Identify which cell holds the provided text, then report its (x, y) central coordinate. 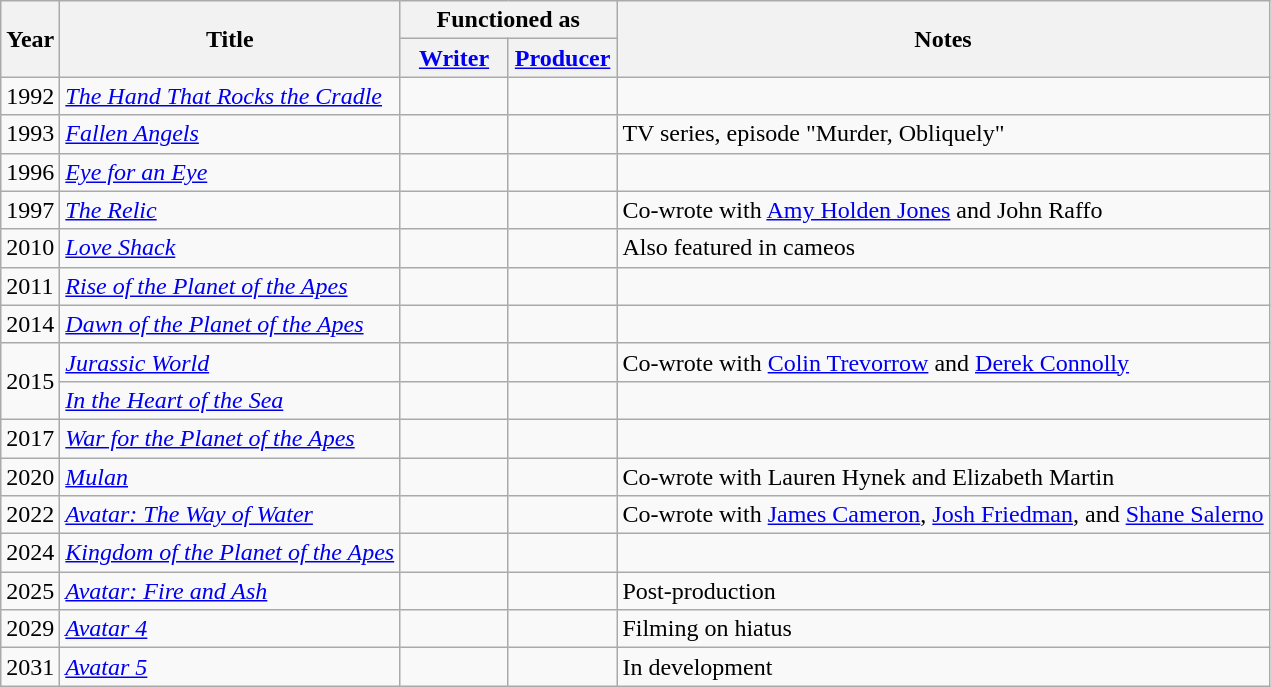
1996 (30, 172)
TV series, episode "Murder, Obliquely" (943, 134)
Rise of the Planet of the Apes (230, 286)
2014 (30, 324)
War for the Planet of the Apes (230, 438)
Avatar 4 (230, 629)
1997 (30, 210)
1993 (30, 134)
Co-wrote with Amy Holden Jones and John Raffo (943, 210)
2015 (30, 381)
2011 (30, 286)
In the Heart of the Sea (230, 400)
1992 (30, 96)
Notes (943, 39)
Avatar: Fire and Ash (230, 591)
2017 (30, 438)
Co-wrote with James Cameron, Josh Friedman, and Shane Salerno (943, 515)
Mulan (230, 477)
Writer (454, 58)
2029 (30, 629)
Love Shack (230, 248)
Avatar: The Way of Water (230, 515)
The Relic (230, 210)
2010 (30, 248)
Post-production (943, 591)
Functioned as (508, 20)
Avatar 5 (230, 667)
Eye for an Eye (230, 172)
Jurassic World (230, 362)
Dawn of the Planet of the Apes (230, 324)
Kingdom of the Planet of the Apes (230, 553)
Co-wrote with Colin Trevorrow and Derek Connolly (943, 362)
Title (230, 39)
In development (943, 667)
Fallen Angels (230, 134)
Filming on hiatus (943, 629)
Producer (562, 58)
2024 (30, 553)
The Hand That Rocks the Cradle (230, 96)
Co-wrote with Lauren Hynek and Elizabeth Martin (943, 477)
2025 (30, 591)
Year (30, 39)
2031 (30, 667)
2022 (30, 515)
Also featured in cameos (943, 248)
2020 (30, 477)
